For the text-containing cell, return its midpoint in [X, Y] coordinate format. 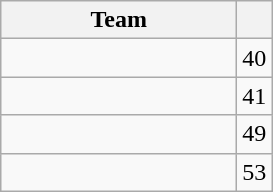
53 [254, 172]
41 [254, 96]
49 [254, 134]
40 [254, 58]
Team [119, 20]
